Extract the (x, y) coordinate from the center of the cell holding the provided text.  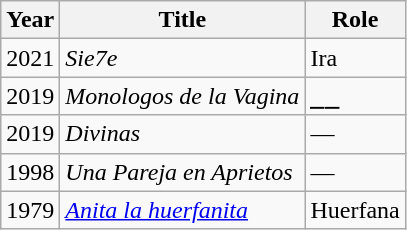
⎯⎯ (355, 96)
Year (30, 20)
Monologos de la Vagina (182, 96)
2021 (30, 58)
Una Pareja en Aprietos (182, 172)
Huerfana (355, 210)
Role (355, 20)
Divinas (182, 134)
Sie7e (182, 58)
1979 (30, 210)
1998 (30, 172)
Title (182, 20)
Anita la huerfanita (182, 210)
Ira (355, 58)
